Find where the given text appears and provide that cell's center as [x, y] coordinate. 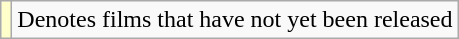
Denotes films that have not yet been released [235, 20]
